Capture the cell that displays the provided text and extract its (X, Y) central coordinate. 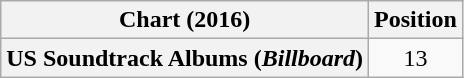
Position (416, 20)
13 (416, 58)
Chart (2016) (185, 20)
US Soundtrack Albums (Billboard) (185, 58)
